Determine the [x, y] coordinate at the center of the cell enclosing the given text.  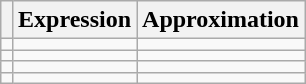
Approximation [221, 20]
Expression [75, 20]
